Find where the given text appears and provide that cell's center as [X, Y] coordinate. 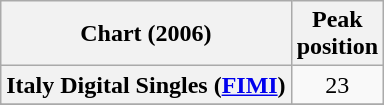
Peakposition [337, 34]
Chart (2006) [146, 34]
Italy Digital Singles (FIMI) [146, 85]
23 [337, 85]
